Identify which cell holds the provided text, then report its (x, y) central coordinate. 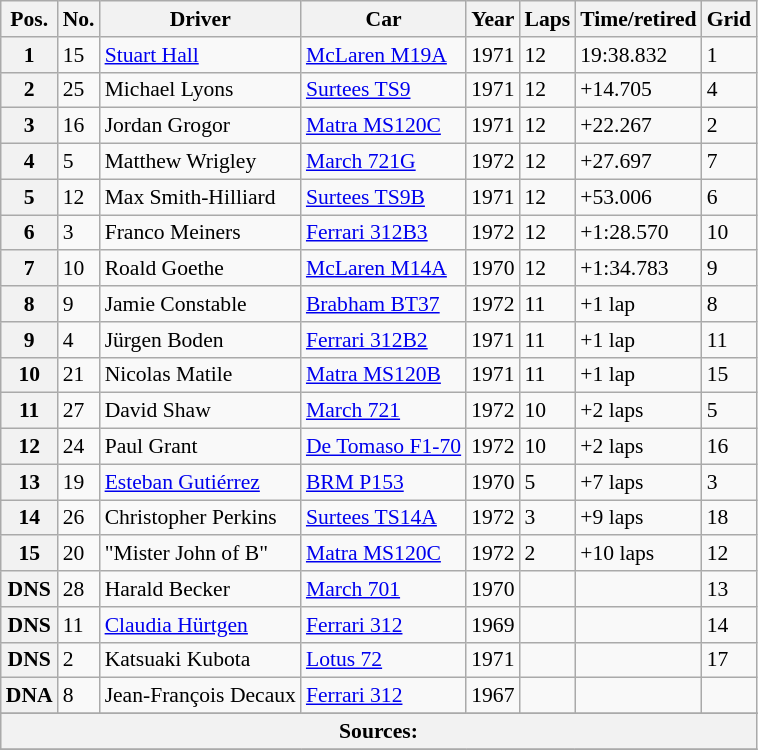
Jean-François Decaux (200, 696)
Driver (200, 19)
+10 laps (638, 554)
19 (79, 482)
Claudia Hürtgen (200, 625)
McLaren M14A (384, 269)
Max Smith-Hilliard (200, 197)
26 (79, 518)
Ferrari 312B3 (384, 233)
Laps (547, 19)
Lotus 72 (384, 660)
Jordan Grogor (200, 126)
+14.705 (638, 90)
Nicolas Matile (200, 375)
+1:28.570 (638, 233)
Franco Meiners (200, 233)
Paul Grant (200, 447)
Esteban Gutiérrez (200, 482)
+1:34.783 (638, 269)
Stuart Hall (200, 55)
+9 laps (638, 518)
March 721G (384, 162)
Michael Lyons (200, 90)
28 (79, 589)
27 (79, 411)
Surtees TS9B (384, 197)
1967 (492, 696)
21 (79, 375)
No. (79, 19)
De Tomaso F1-70 (384, 447)
Car (384, 19)
Jamie Constable (200, 304)
Matra MS120B (384, 375)
18 (730, 518)
17 (730, 660)
DNA (30, 696)
24 (79, 447)
Year (492, 19)
Surtees TS14A (384, 518)
25 (79, 90)
+53.006 (638, 197)
"Mister John of B" (200, 554)
+27.697 (638, 162)
Katsuaki Kubota (200, 660)
1969 (492, 625)
Time/retired (638, 19)
Christopher Perkins (200, 518)
March 701 (384, 589)
Harald Becker (200, 589)
+22.267 (638, 126)
Roald Goethe (200, 269)
Matthew Wrigley (200, 162)
Grid (730, 19)
McLaren M19A (384, 55)
+7 laps (638, 482)
BRM P153 (384, 482)
Pos. (30, 19)
Sources: (378, 732)
19:38.832 (638, 55)
Jürgen Boden (200, 340)
March 721 (384, 411)
Surtees TS9 (384, 90)
Ferrari 312B2 (384, 340)
20 (79, 554)
David Shaw (200, 411)
Brabham BT37 (384, 304)
